From the cell containing the given text, extract its center point as (x, y) coordinate. 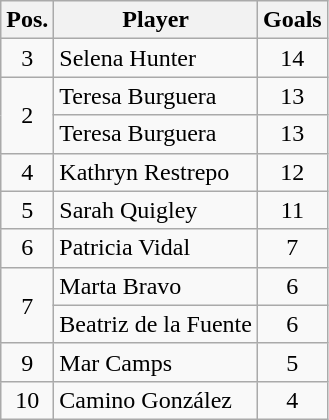
Beatriz de la Fuente (156, 324)
Goals (292, 20)
9 (28, 362)
11 (292, 210)
Marta Bravo (156, 286)
Sarah Quigley (156, 210)
Camino González (156, 400)
3 (28, 58)
10 (28, 400)
Kathryn Restrepo (156, 172)
Pos. (28, 20)
14 (292, 58)
Player (156, 20)
Mar Camps (156, 362)
12 (292, 172)
Patricia Vidal (156, 248)
2 (28, 115)
Selena Hunter (156, 58)
